Return [X, Y] of the center of cell containing provided text 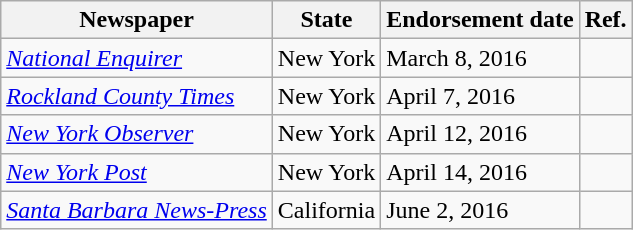
Ref. [606, 20]
New York Observer [137, 134]
National Enquirer [137, 58]
California [326, 210]
March 8, 2016 [480, 58]
Endorsement date [480, 20]
April 14, 2016 [480, 172]
Rockland County Times [137, 96]
New York Post [137, 172]
June 2, 2016 [480, 210]
State [326, 20]
Newspaper [137, 20]
April 12, 2016 [480, 134]
Santa Barbara News-Press [137, 210]
April 7, 2016 [480, 96]
